Return the [x, y] coordinate for the center point of the cell that contains the specified text.  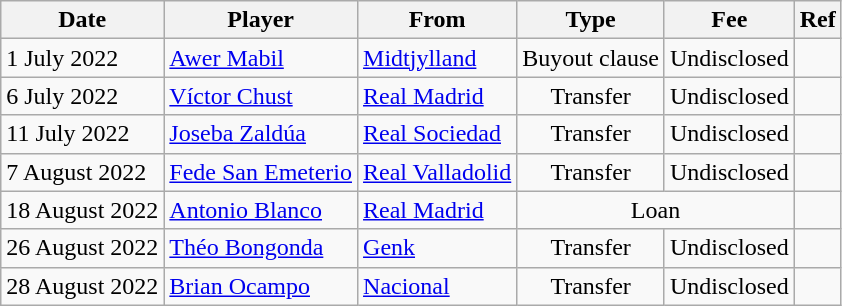
Antonio Blanco [261, 210]
From [438, 20]
18 August 2022 [82, 210]
7 August 2022 [82, 172]
Fede San Emeterio [261, 172]
Fee [729, 20]
11 July 2022 [82, 134]
26 August 2022 [82, 248]
Player [261, 20]
Loan [656, 210]
Type [591, 20]
28 August 2022 [82, 286]
Ref [818, 20]
Real Valladolid [438, 172]
Awer Mabil [261, 58]
Midtjylland [438, 58]
6 July 2022 [82, 96]
Brian Ocampo [261, 286]
Real Sociedad [438, 134]
Buyout clause [591, 58]
Nacional [438, 286]
Genk [438, 248]
Date [82, 20]
1 July 2022 [82, 58]
Joseba Zaldúa [261, 134]
Théo Bongonda [261, 248]
Víctor Chust [261, 96]
